Extract the [X, Y] coordinate from the center of the cell holding the provided text.  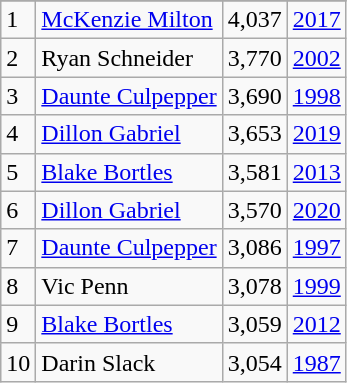
3,570 [254, 210]
8 [18, 286]
3,078 [254, 286]
1 [18, 20]
4 [18, 134]
1998 [316, 96]
Vic Penn [129, 286]
2013 [316, 172]
10 [18, 362]
3,653 [254, 134]
2 [18, 58]
2002 [316, 58]
4,037 [254, 20]
2012 [316, 324]
1999 [316, 286]
1997 [316, 248]
3 [18, 96]
3,054 [254, 362]
Ryan Schneider [129, 58]
9 [18, 324]
3,086 [254, 248]
2020 [316, 210]
2019 [316, 134]
1987 [316, 362]
7 [18, 248]
McKenzie Milton [129, 20]
5 [18, 172]
3,770 [254, 58]
3,690 [254, 96]
2017 [316, 20]
Darin Slack [129, 362]
3,059 [254, 324]
3,581 [254, 172]
6 [18, 210]
